Locate the cell with the specified text and output its [X, Y] center coordinate. 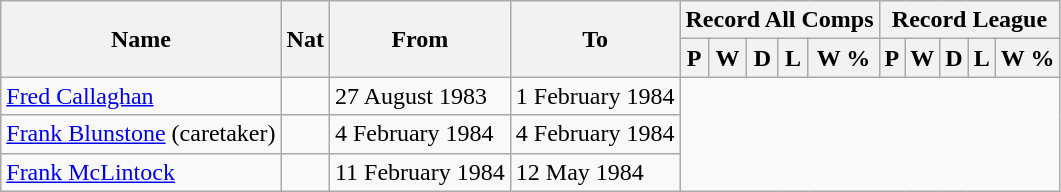
To [595, 39]
Frank McLintock [141, 172]
1 February 1984 [595, 96]
27 August 1983 [420, 96]
Frank Blunstone (caretaker) [141, 134]
11 February 1984 [420, 172]
12 May 1984 [595, 172]
From [420, 39]
Fred Callaghan [141, 96]
Record League [970, 20]
Name [141, 39]
Nat [305, 39]
Record All Comps [780, 20]
